For the text-containing cell, return its midpoint in (x, y) coordinate format. 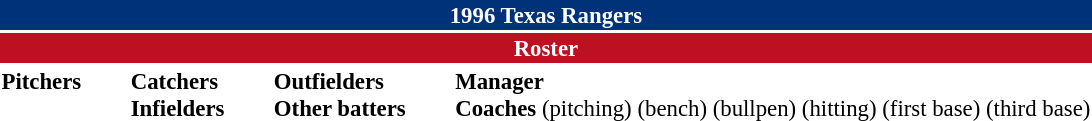
1996 Texas Rangers (546, 15)
Roster (546, 48)
